Scan for the cell matching the given text and deliver its (X, Y) coordinate at center. 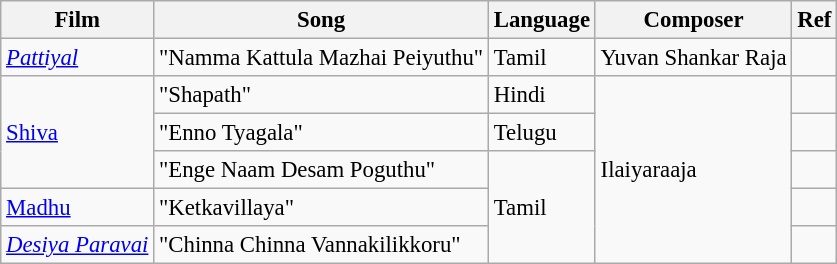
Hindi (542, 95)
"Enge Naam Desam Poguthu" (322, 170)
Language (542, 20)
"Namma Kattula Mazhai Peiyuthu" (322, 58)
Pattiyal (78, 58)
"Enno Tyagala" (322, 133)
Telugu (542, 133)
Song (322, 20)
Ref (814, 20)
Madhu (78, 208)
Film (78, 20)
Desiya Paravai (78, 245)
"Shapath" (322, 95)
"Ketkavillaya" (322, 208)
Ilaiyaraaja (694, 170)
Shiva (78, 132)
Yuvan Shankar Raja (694, 58)
"Chinna Chinna Vannakilikkoru" (322, 245)
Composer (694, 20)
